Determine the [x, y] coordinate at the center of the cell enclosing the given text.  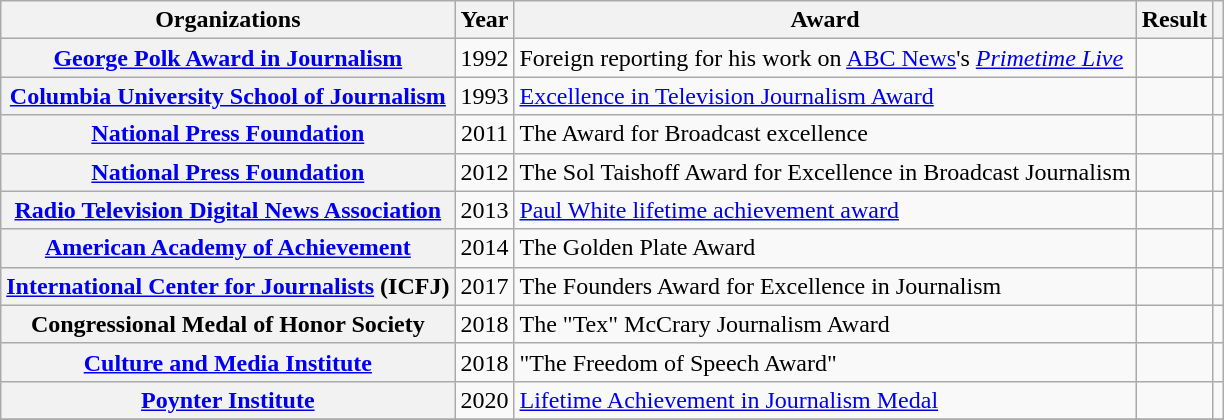
Award [825, 20]
1992 [484, 58]
Year [484, 20]
The Golden Plate Award [825, 248]
2012 [484, 172]
The Award for Broadcast excellence [825, 134]
Lifetime Achievement in Journalism Medal [825, 400]
Culture and Media Institute [228, 362]
Foreign reporting for his work on ABC News's Primetime Live [825, 58]
International Center for Journalists (ICFJ) [228, 286]
2020 [484, 400]
Paul White lifetime achievement award [825, 210]
2014 [484, 248]
The Founders Award for Excellence in Journalism [825, 286]
Result [1174, 20]
American Academy of Achievement [228, 248]
The Sol Taishoff Award for Excellence in Broadcast Journalism [825, 172]
Organizations [228, 20]
1993 [484, 96]
Congressional Medal of Honor Society [228, 324]
2017 [484, 286]
Radio Television Digital News Association [228, 210]
2013 [484, 210]
Poynter Institute [228, 400]
George Polk Award in Journalism [228, 58]
"The Freedom of Speech Award" [825, 362]
Columbia University School of Journalism [228, 96]
The "Tex" McCrary Journalism Award [825, 324]
Excellence in Television Journalism Award [825, 96]
2011 [484, 134]
